Locate the cell with the specified text and output its [x, y] center coordinate. 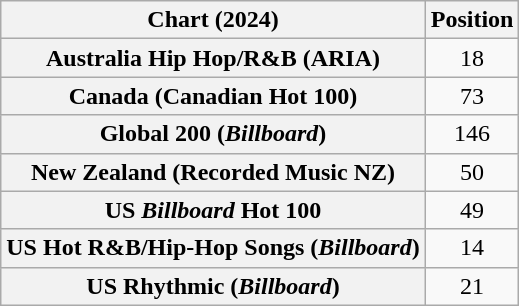
49 [472, 210]
146 [472, 134]
Global 200 (Billboard) [213, 134]
US Billboard Hot 100 [213, 210]
21 [472, 286]
US Rhythmic (Billboard) [213, 286]
50 [472, 172]
Position [472, 20]
18 [472, 58]
Australia Hip Hop/R&B (ARIA) [213, 58]
14 [472, 248]
Canada (Canadian Hot 100) [213, 96]
73 [472, 96]
Chart (2024) [213, 20]
US Hot R&B/Hip-Hop Songs (Billboard) [213, 248]
New Zealand (Recorded Music NZ) [213, 172]
